Capture the cell that displays the provided text and extract its [X, Y] central coordinate. 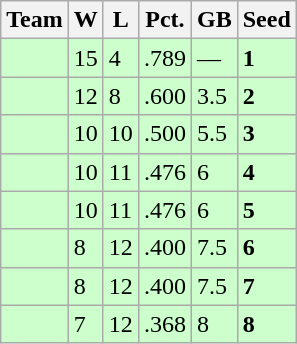
.500 [164, 134]
5.5 [214, 134]
Team [35, 20]
3 [266, 134]
1 [266, 58]
3.5 [214, 96]
.600 [164, 96]
15 [86, 58]
Pct. [164, 20]
W [86, 20]
Seed [266, 20]
.789 [164, 58]
.368 [164, 324]
5 [266, 210]
L [120, 20]
— [214, 58]
GB [214, 20]
2 [266, 96]
